Pinpoint the cell where the given text exists, returning its [x, y] midpoint coordinate. 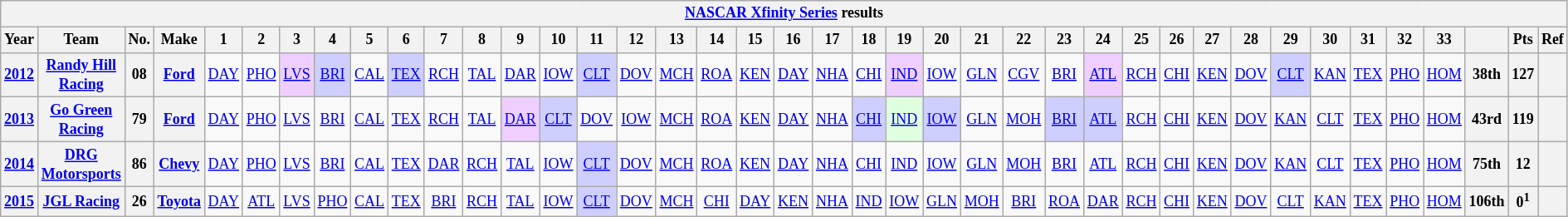
DRG Motorsports [81, 164]
JGL Racing [81, 201]
31 [1368, 40]
2012 [20, 75]
5 [370, 40]
2 [261, 40]
08 [139, 75]
Randy Hill Racing [81, 75]
CGV [1024, 75]
75th [1487, 164]
38th [1487, 75]
Chevy [179, 164]
9 [520, 40]
11 [597, 40]
Toyota [179, 201]
Pts [1523, 40]
1 [223, 40]
20 [942, 40]
106th [1487, 201]
27 [1212, 40]
33 [1444, 40]
28 [1251, 40]
119 [1523, 120]
127 [1523, 75]
19 [905, 40]
16 [794, 40]
22 [1024, 40]
15 [755, 40]
29 [1291, 40]
Team [81, 40]
79 [139, 120]
21 [981, 40]
43rd [1487, 120]
Go Green Racing [81, 120]
NASCAR Xfinity Series results [784, 13]
Ref [1553, 40]
24 [1102, 40]
6 [406, 40]
25 [1141, 40]
86 [139, 164]
2013 [20, 120]
10 [558, 40]
23 [1064, 40]
2015 [20, 201]
32 [1404, 40]
14 [717, 40]
30 [1330, 40]
01 [1523, 201]
4 [332, 40]
17 [833, 40]
3 [297, 40]
13 [677, 40]
8 [482, 40]
Make [179, 40]
18 [868, 40]
No. [139, 40]
Year [20, 40]
2014 [20, 164]
7 [443, 40]
